Return [X, Y] of the center of cell containing provided text 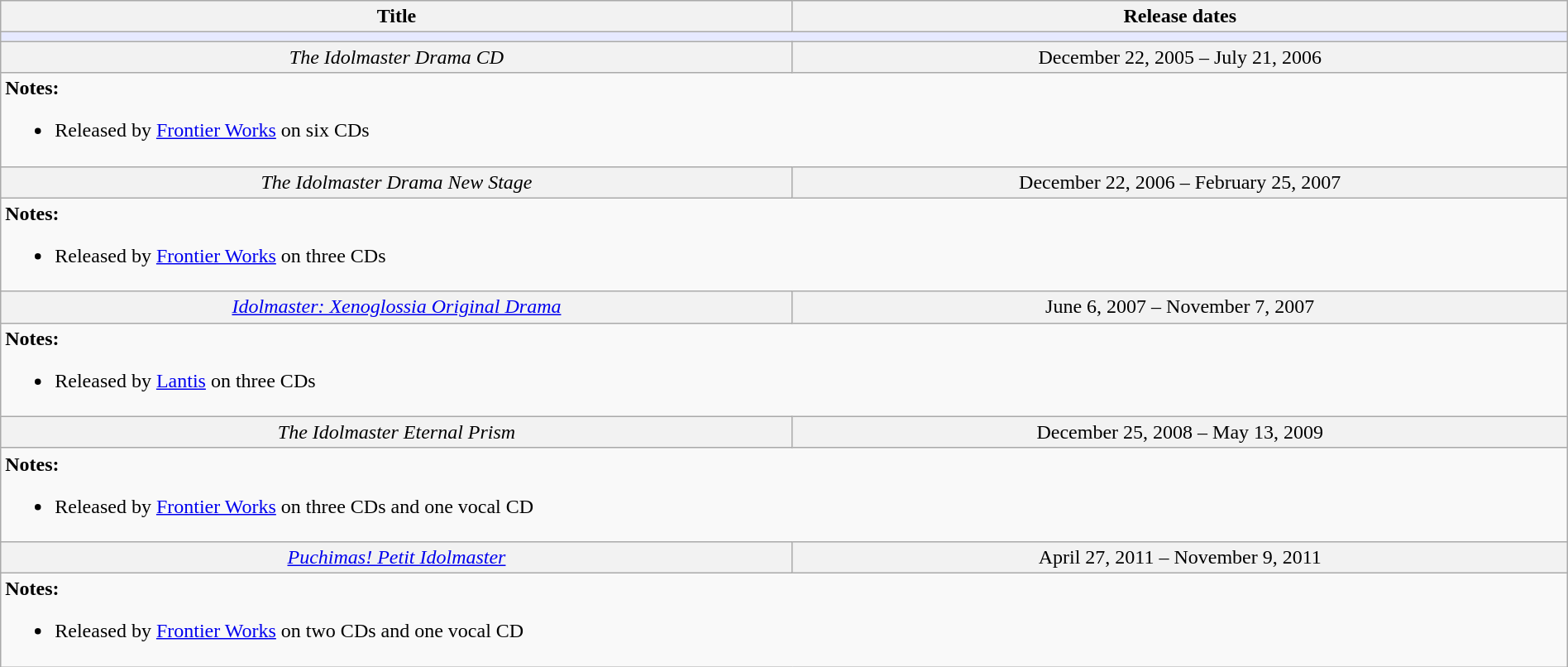
December 22, 2005 – July 21, 2006 [1179, 57]
Notes:Released by Frontier Works on two CDs and one vocal CD [784, 619]
Notes:Released by Frontier Works on six CDs [784, 119]
Notes:Released by Lantis on three CDs [784, 369]
The Idolmaster Eternal Prism [397, 432]
Notes:Released by Frontier Works on three CDs and one vocal CD [784, 495]
December 22, 2006 – February 25, 2007 [1179, 182]
The Idolmaster Drama CD [397, 57]
Puchimas! Petit Idolmaster [397, 557]
Title [397, 17]
Idolmaster: Xenoglossia Original Drama [397, 307]
June 6, 2007 – November 7, 2007 [1179, 307]
Notes:Released by Frontier Works on three CDs [784, 245]
The Idolmaster Drama New Stage [397, 182]
April 27, 2011 – November 9, 2011 [1179, 557]
December 25, 2008 – May 13, 2009 [1179, 432]
Release dates [1179, 17]
